Return (X, Y) of the center of cell containing provided text 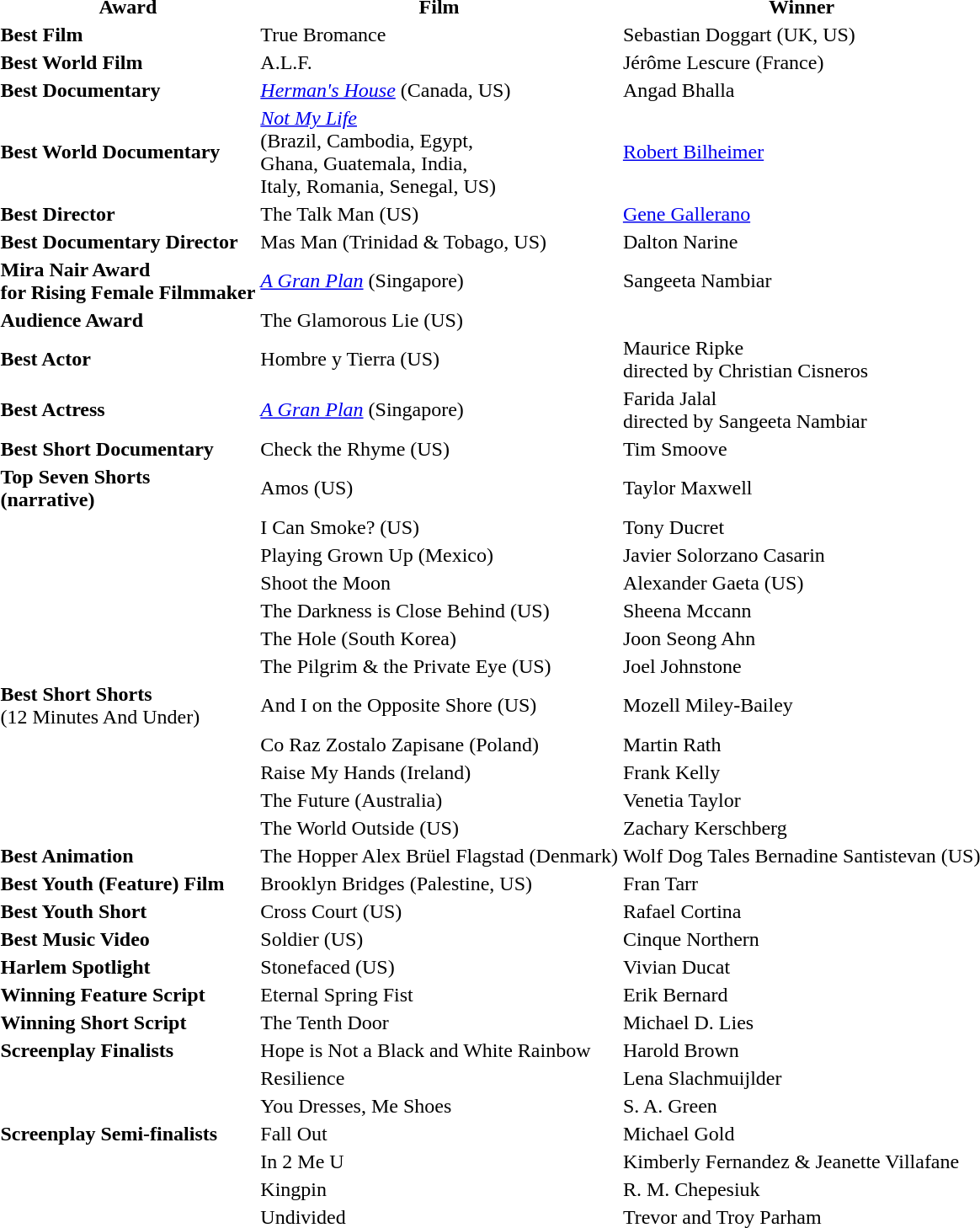
Raise My Hands (Ireland) (439, 772)
And I on the Opposite Shore (US) (439, 706)
You Dresses, Me Shoes (439, 1106)
Stonefaced (US) (439, 967)
Soldier (US) (439, 939)
Brooklyn Bridges (Palestine, US) (439, 884)
Hope is Not a Black and White Rainbow (439, 1050)
Kingpin (439, 1189)
The Hopper Alex Brüel Flagstad (Denmark) (439, 856)
Check the Rhyme (US) (439, 449)
Mas Man (Trinidad & Tobago, US) (439, 242)
A.L.F. (439, 62)
The Darkness is Close Behind (US) (439, 611)
The Talk Man (US) (439, 214)
Hombre y Tierra (US) (439, 359)
The Pilgrim & the Private Eye (US) (439, 666)
The Hole (South Korea) (439, 638)
Shoot the Moon (439, 583)
Cross Court (US) (439, 911)
I Can Smoke? (US) (439, 527)
Eternal Spring Fist (439, 995)
Amos (US) (439, 489)
Co Raz Zostalo Zapisane (Poland) (439, 745)
In 2 Me U (439, 1161)
Herman's House (Canada, US) (439, 90)
Resilience (439, 1078)
Fall Out (439, 1134)
The Future (Australia) (439, 800)
Not My Life(Brazil, Cambodia, Egypt,Ghana, Guatemala, India,Italy, Romania, Senegal, US) (439, 152)
True Bromance (439, 35)
The World Outside (US) (439, 828)
The Tenth Door (439, 1022)
Playing Grown Up (Mexico) (439, 555)
The Glamorous Lie (US) (439, 320)
